Return the [X, Y] coordinate for the center point of the cell that contains the specified text.  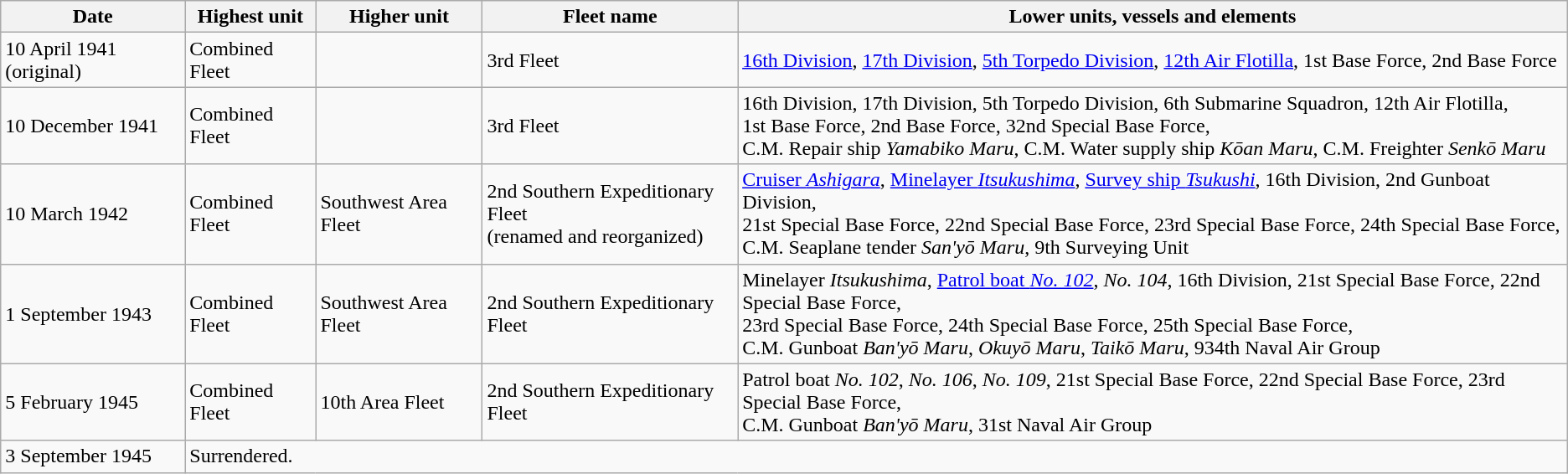
Fleet name [610, 17]
10 December 1941 [93, 126]
10 March 1942 [93, 214]
Surrendered. [876, 456]
3 September 1945 [93, 456]
10th Area Fleet [399, 402]
Highest unit [250, 17]
16th Division, 17th Division, 5th Torpedo Division, 12th Air Flotilla, 1st Base Force, 2nd Base Force [1153, 60]
2nd Southern Expeditionary Fleet(renamed and reorganized) [610, 214]
10 April 1941 (original) [93, 60]
5 February 1945 [93, 402]
1 September 1943 [93, 313]
Higher unit [399, 17]
Date [93, 17]
Lower units, vessels and elements [1153, 17]
